Determine the (X, Y) coordinate at the center of the cell enclosing the given text.  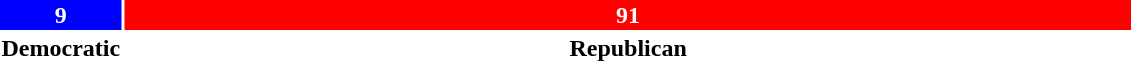
9 (61, 15)
